Return the (x, y) coordinate for the center point of the cell that contains the specified text.  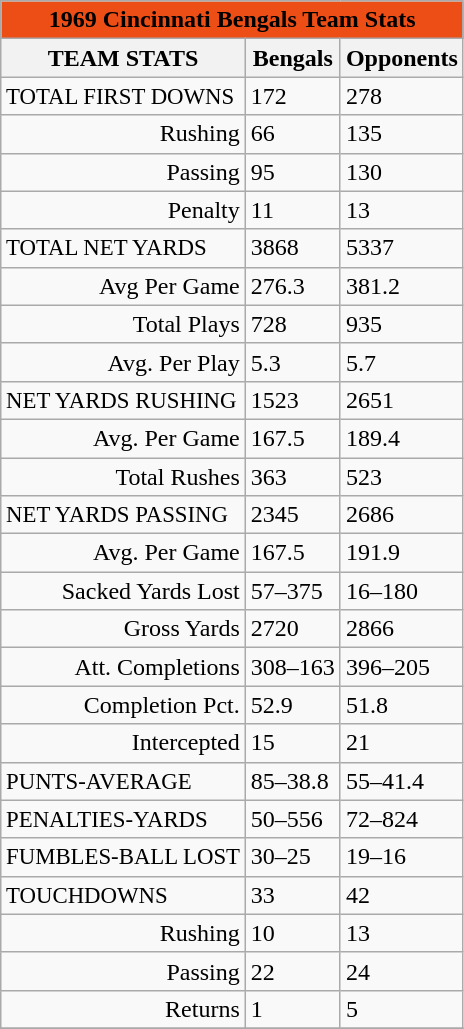
363 (292, 477)
19–16 (402, 857)
72–824 (402, 819)
2651 (402, 400)
3868 (292, 248)
66 (292, 134)
191.9 (402, 553)
FUMBLES-BALL LOST (124, 857)
PUNTS-AVERAGE (124, 781)
Intercepted (124, 743)
Avg Per Game (124, 286)
Gross Yards (124, 629)
51.8 (402, 705)
308–163 (292, 667)
11 (292, 210)
30–25 (292, 857)
NET YARDS RUSHING (124, 400)
135 (402, 134)
2345 (292, 515)
Opponents (402, 58)
52.9 (292, 705)
2866 (402, 629)
Total Rushes (124, 477)
NET YARDS PASSING (124, 515)
TEAM STATS (124, 58)
130 (402, 172)
33 (292, 895)
Returns (124, 1009)
189.4 (402, 438)
Sacked Yards Lost (124, 591)
50–556 (292, 819)
1523 (292, 400)
2686 (402, 515)
PENALTIES-YARDS (124, 819)
2720 (292, 629)
Completion Pct. (124, 705)
278 (402, 96)
85–38.8 (292, 781)
22 (292, 971)
Att. Completions (124, 667)
5.7 (402, 362)
57–375 (292, 591)
5.3 (292, 362)
381.2 (402, 286)
5337 (402, 248)
Bengals (292, 58)
Penalty (124, 210)
TOTAL FIRST DOWNS (124, 96)
24 (402, 971)
15 (292, 743)
TOTAL NET YARDS (124, 248)
1 (292, 1009)
172 (292, 96)
95 (292, 172)
276.3 (292, 286)
935 (402, 324)
5 (402, 1009)
21 (402, 743)
10 (292, 933)
1969 Cincinnati Bengals Team Stats (232, 20)
55–41.4 (402, 781)
523 (402, 477)
16–180 (402, 591)
Total Plays (124, 324)
396–205 (402, 667)
Avg. Per Play (124, 362)
TOUCHDOWNS (124, 895)
728 (292, 324)
42 (402, 895)
